Locate the cell with the specified text and output its [x, y] center coordinate. 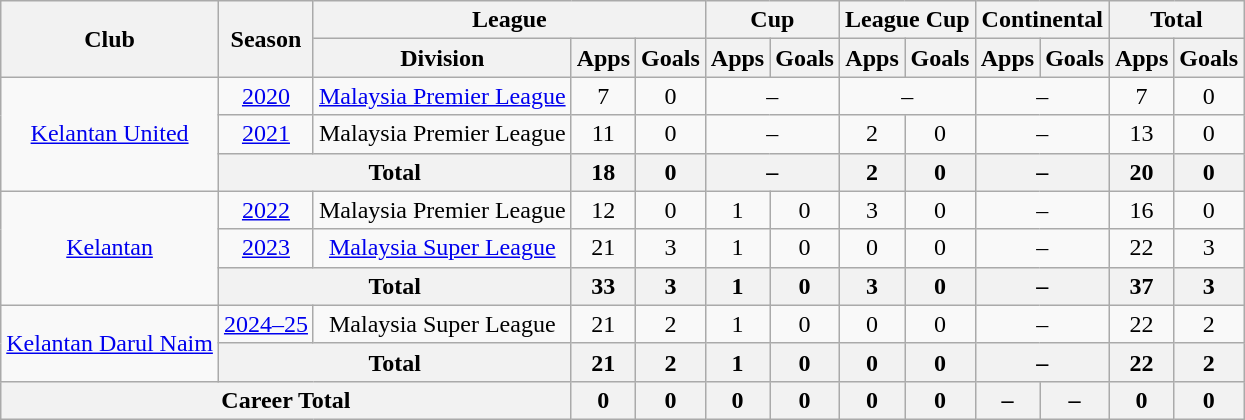
2021 [266, 134]
16 [1141, 210]
13 [1141, 134]
2020 [266, 96]
Season [266, 39]
11 [603, 134]
Continental [1042, 20]
18 [603, 172]
Kelantan Darul Naim [110, 343]
Kelantan United [110, 134]
Division [442, 58]
Club [110, 39]
12 [603, 210]
League Cup [907, 20]
League [509, 20]
Cup [772, 20]
Kelantan [110, 248]
20 [1141, 172]
2022 [266, 210]
Career Total [286, 400]
33 [603, 286]
2024–25 [266, 324]
37 [1141, 286]
2023 [266, 248]
